For the text-containing cell, return its midpoint in [x, y] coordinate format. 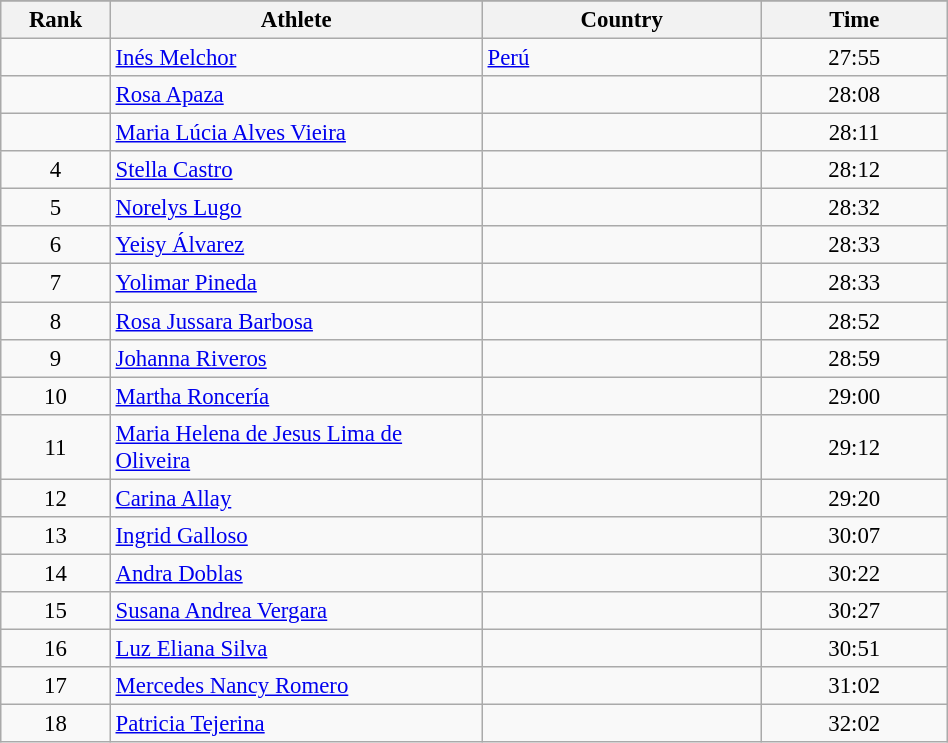
7 [56, 283]
13 [56, 536]
14 [56, 573]
10 [56, 396]
Martha Roncería [296, 396]
28:59 [854, 358]
Andra Doblas [296, 573]
30:27 [854, 611]
Yolimar Pineda [296, 283]
16 [56, 648]
30:51 [854, 648]
Maria Helena de Jesus Lima de Oliveira [296, 446]
Perú [622, 58]
30:22 [854, 573]
17 [56, 686]
Susana Andrea Vergara [296, 611]
Mercedes Nancy Romero [296, 686]
28:08 [854, 95]
Country [622, 20]
Inés Melchor [296, 58]
18 [56, 724]
Maria Lúcia Alves Vieira [296, 133]
Stella Castro [296, 170]
32:02 [854, 724]
29:00 [854, 396]
28:12 [854, 170]
28:52 [854, 321]
29:20 [854, 498]
Carina Allay [296, 498]
Ingrid Galloso [296, 536]
Rosa Jussara Barbosa [296, 321]
12 [56, 498]
8 [56, 321]
15 [56, 611]
Johanna Riveros [296, 358]
6 [56, 245]
27:55 [854, 58]
31:02 [854, 686]
Luz Eliana Silva [296, 648]
Rosa Apaza [296, 95]
28:32 [854, 208]
4 [56, 170]
30:07 [854, 536]
Yeisy Álvarez [296, 245]
11 [56, 446]
Time [854, 20]
29:12 [854, 446]
9 [56, 358]
5 [56, 208]
28:11 [854, 133]
Athlete [296, 20]
Patricia Tejerina [296, 724]
Rank [56, 20]
Norelys Lugo [296, 208]
